Pinpoint the cell where the given text exists, returning its (x, y) midpoint coordinate. 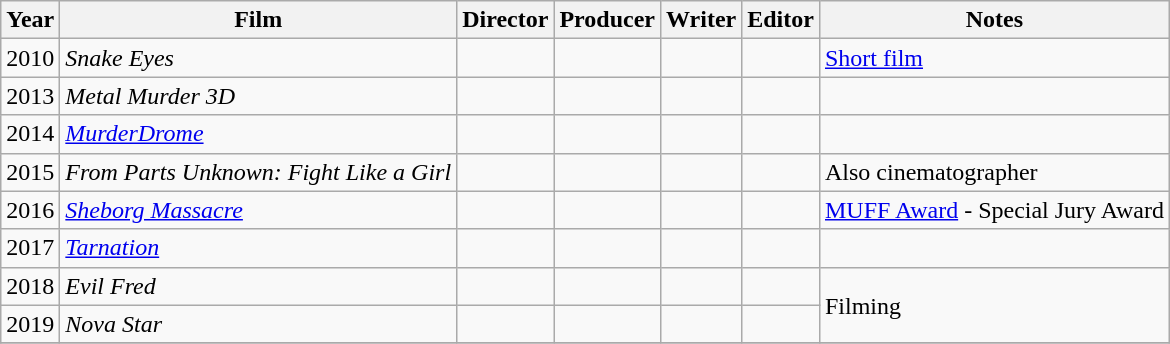
2010 (30, 58)
From Parts Unknown: Fight Like a Girl (258, 172)
Director (506, 20)
MurderDrome (258, 134)
Editor (781, 20)
Snake Eyes (258, 58)
Producer (608, 20)
Tarnation (258, 248)
Also cinematographer (994, 172)
Metal Murder 3D (258, 96)
Filming (994, 305)
2019 (30, 324)
Writer (700, 20)
Film (258, 20)
2014 (30, 134)
Evil Fred (258, 286)
2018 (30, 286)
Nova Star (258, 324)
MUFF Award - Special Jury Award (994, 210)
Notes (994, 20)
Short film (994, 58)
Year (30, 20)
2016 (30, 210)
2015 (30, 172)
Sheborg Massacre (258, 210)
2017 (30, 248)
2013 (30, 96)
